Extract the [X, Y] coordinate from the center of the cell holding the provided text.  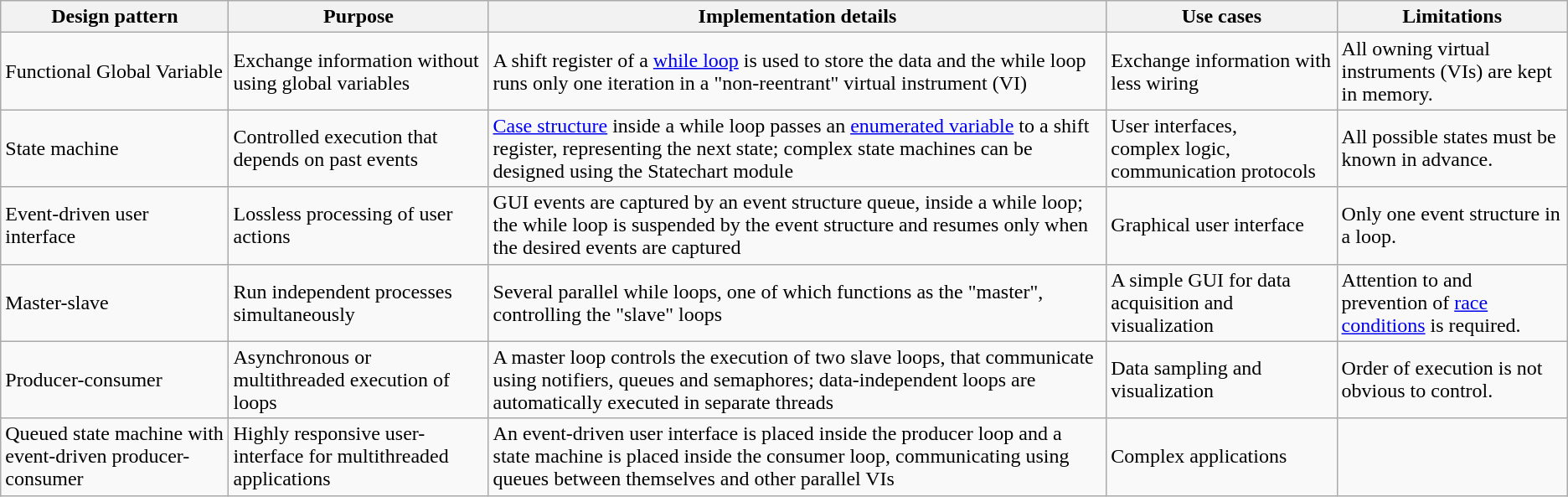
Asynchronous or multithreaded execution of loops [358, 380]
User interfaces,complex logic, communication protocols [1221, 148]
Graphical user interface [1221, 225]
Implementation details [797, 17]
Attention to and prevention of race conditions is required. [1452, 303]
Producer-consumer [115, 380]
All possible states must be known in advance. [1452, 148]
Order of execution is not obvious to control. [1452, 380]
Queued state machine with event-driven producer-consumer [115, 457]
Exchange information with less wiring [1221, 71]
A shift register of a while loop is used to store the data and the while loop runs only one iteration in a "non-reentrant" virtual instrument (VI) [797, 71]
Data sampling and visualization [1221, 380]
Functional Global Variable [115, 71]
Event-driven user interface [115, 225]
Only one event structure in a loop. [1452, 225]
All owning virtual instruments (VIs) are kept in memory. [1452, 71]
Use cases [1221, 17]
State machine [115, 148]
Run independent processes simultaneously [358, 303]
Lossless processing of user actions [358, 225]
Controlled execution that depends on past events [358, 148]
Purpose [358, 17]
Highly responsive user-interface for multithreaded applications [358, 457]
Exchange information without using global variables [358, 71]
Complex applications [1221, 457]
Master-slave [115, 303]
Limitations [1452, 17]
A simple GUI for data acquisition and visualization [1221, 303]
Design pattern [115, 17]
Several parallel while loops, one of which functions as the "master", controlling the "slave" loops [797, 303]
